Search for the cell housing the specified text and yield its (X, Y) center coordinate. 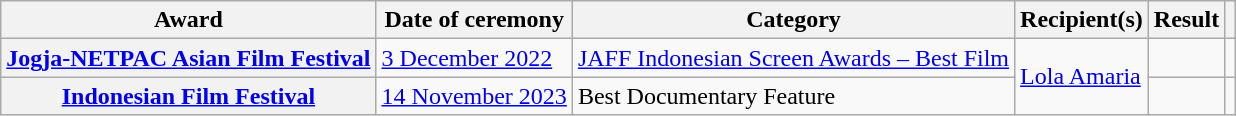
Indonesian Film Festival (188, 96)
Recipient(s) (1082, 20)
Category (793, 20)
3 December 2022 (474, 58)
Date of ceremony (474, 20)
Result (1186, 20)
JAFF Indonesian Screen Awards – Best Film (793, 58)
Jogja-NETPAC Asian Film Festival (188, 58)
Best Documentary Feature (793, 96)
Award (188, 20)
14 November 2023 (474, 96)
Lola Amaria (1082, 77)
